Scan for the cell matching the given text and deliver its (x, y) coordinate at center. 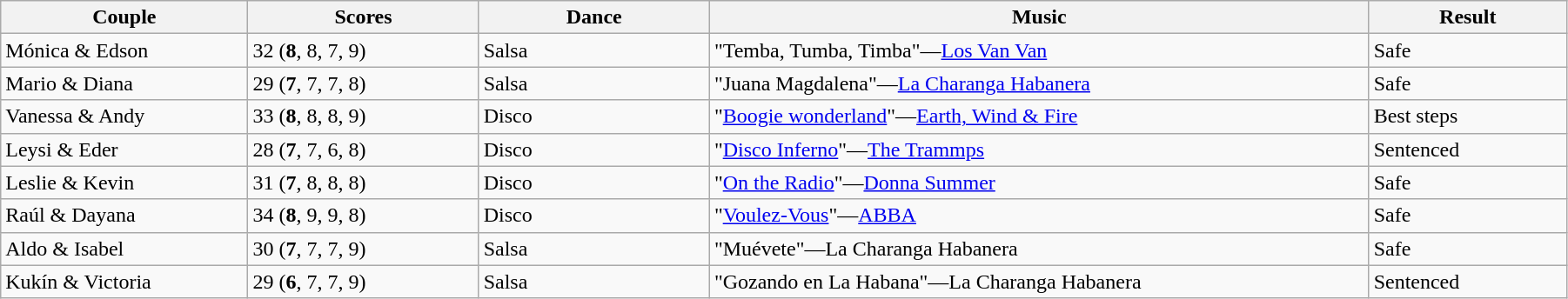
"Gozando en La Habana"—La Charanga Habanera (1039, 282)
Raúl & Dayana (124, 216)
"Muévete"—La Charanga Habanera (1039, 249)
Aldo & Isabel (124, 249)
Leysi & Eder (124, 149)
Dance (593, 17)
31 (7, 8, 8, 8) (364, 183)
Scores (364, 17)
Vanessa & Andy (124, 116)
29 (6, 7, 7, 9) (364, 282)
Couple (124, 17)
Best steps (1467, 116)
"On the Radio"—Donna Summer (1039, 183)
32 (8, 8, 7, 9) (364, 50)
"Temba, Tumba, Timba"—Los Van Van (1039, 50)
"Juana Magdalena"—La Charanga Habanera (1039, 83)
Mónica & Edson (124, 50)
Mario & Diana (124, 83)
34 (8, 9, 9, 8) (364, 216)
Result (1467, 17)
Kukín & Victoria (124, 282)
28 (7, 7, 6, 8) (364, 149)
29 (7, 7, 7, 8) (364, 83)
"Boogie wonderland"—Earth, Wind & Fire (1039, 116)
Music (1039, 17)
"Disco Inferno"—The Trammps (1039, 149)
"Voulez-Vous"—ABBA (1039, 216)
33 (8, 8, 8, 9) (364, 116)
30 (7, 7, 7, 9) (364, 249)
Leslie & Kevin (124, 183)
